Detect which cell encompasses the target text, then output its (x, y) center coordinate. 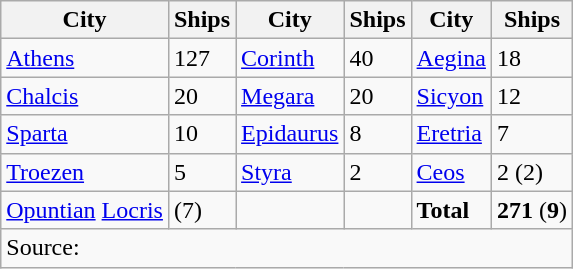
Megara (290, 96)
Corinth (290, 58)
Source: (287, 248)
Aegina (451, 58)
Total (451, 210)
Styra (290, 172)
18 (532, 58)
(7) (202, 210)
Opuntian Locris (85, 210)
127 (202, 58)
Sicyon (451, 96)
2 (2) (532, 172)
5 (202, 172)
7 (532, 134)
Athens (85, 58)
Sparta (85, 134)
Epidaurus (290, 134)
40 (378, 58)
Eretria (451, 134)
10 (202, 134)
Troezen (85, 172)
8 (378, 134)
271 (9) (532, 210)
12 (532, 96)
2 (378, 172)
Chalcis (85, 96)
Ceos (451, 172)
